Pinpoint the cell where the given text exists, returning its (X, Y) midpoint coordinate. 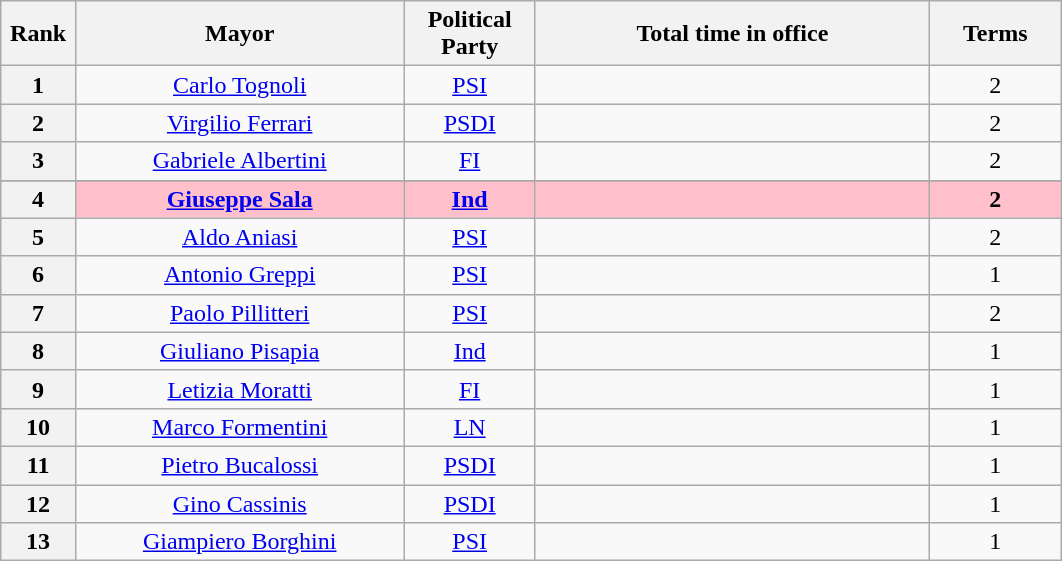
Gabriele Albertini (239, 161)
8 (38, 351)
Giuseppe Sala (239, 199)
9 (38, 389)
Giampiero Borghini (239, 542)
Giuliano Pisapia (239, 351)
Total time in office (732, 34)
Mayor (239, 34)
LN (470, 427)
13 (38, 542)
11 (38, 465)
Carlo Tognoli (239, 85)
4 (38, 199)
10 (38, 427)
Political Party (470, 34)
Aldo Aniasi (239, 237)
Rank (38, 34)
Pietro Bucalossi (239, 465)
3 (38, 161)
Antonio Greppi (239, 275)
Paolo Pillitteri (239, 313)
12 (38, 503)
Gino Cassinis (239, 503)
7 (38, 313)
6 (38, 275)
Terms (996, 34)
Marco Formentini (239, 427)
5 (38, 237)
Letizia Moratti (239, 389)
Virgilio Ferrari (239, 123)
